Determine the (x, y) coordinate at the center of the cell enclosing the given text.  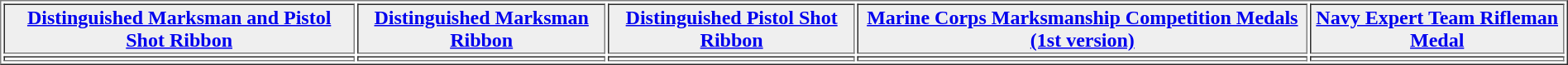
Navy Expert Team Rifleman Medal (1437, 28)
Distinguished Pistol Shot Ribbon (732, 28)
Distinguished Marksman and Pistol Shot Ribbon (179, 28)
Marine Corps Marksmanship Competition Medals (1st version) (1083, 28)
Distinguished Marksman Ribbon (481, 28)
